Extract the [x, y] coordinate from the center of the cell holding the provided text.  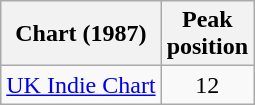
12 [207, 85]
UK Indie Chart [81, 85]
Chart (1987) [81, 34]
Peakposition [207, 34]
